Scan for the cell matching the given text and deliver its (x, y) coordinate at center. 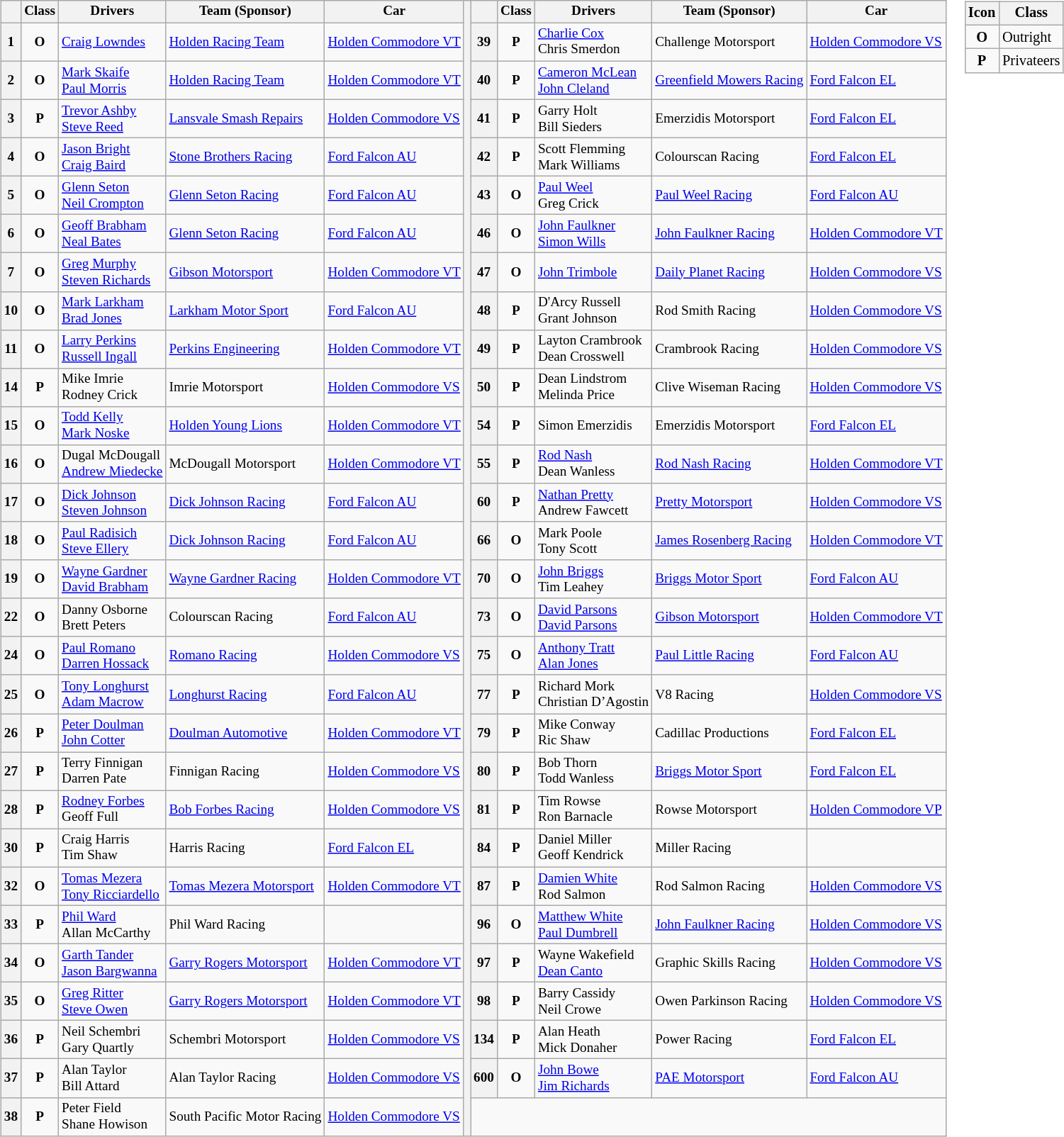
33 (11, 924)
7 (11, 272)
87 (484, 886)
14 (11, 387)
42 (484, 157)
Stone Brothers Racing (245, 157)
Daniel Miller Geoff Kendrick (593, 848)
19 (11, 579)
Doulman Automotive (245, 733)
Lansvale Smash Repairs (245, 118)
46 (484, 234)
50 (484, 387)
22 (11, 617)
Owen Parkinson Racing (729, 1002)
11 (11, 349)
Paul Romano Darren Hossack (112, 656)
Greg Murphy Steven Richards (112, 272)
John Bowe Jim Richards (593, 1078)
Peter Field Shane Howison (112, 1116)
66 (484, 541)
32 (11, 886)
Mark Skaife Paul Morris (112, 80)
Daily Planet Racing (729, 272)
Holden Commodore VP (876, 810)
Larkham Motor Sport (245, 310)
75 (484, 656)
40 (484, 80)
Rod Smith Racing (729, 310)
Garry Holt Bill Sieders (593, 118)
38 (11, 1116)
Craig Lowndes (112, 42)
Holden Young Lions (245, 425)
Schembri Motorsport (245, 1040)
28 (11, 810)
81 (484, 810)
Greenfield Mowers Racing (729, 80)
Tim Rowse Ron Barnacle (593, 810)
Craig Harris Tim Shaw (112, 848)
25 (11, 694)
David Parsons David Parsons (593, 617)
Charlie Cox Chris Smerdon (593, 42)
84 (484, 848)
John Briggs Tim Leahey (593, 579)
Larry Perkins Russell Ingall (112, 349)
Peter Doulman John Cotter (112, 733)
Graphic Skills Racing (729, 963)
Mike Conway Ric Shaw (593, 733)
Anthony Tratt Alan Jones (593, 656)
35 (11, 1002)
Wayne Gardner Racing (245, 579)
Crambrook Racing (729, 349)
Garth Tander Jason Bargwanna (112, 963)
Paul Weel Racing (729, 196)
Romano Racing (245, 656)
Tomas Mezera Motorsport (245, 886)
Rod Nash Racing (729, 464)
Rod Salmon Racing (729, 886)
Damien White Rod Salmon (593, 886)
30 (11, 848)
Alan Taylor Bill Attard (112, 1078)
Dean Lindstrom Melinda Price (593, 387)
41 (484, 118)
54 (484, 425)
6 (11, 234)
98 (484, 1002)
V8 Racing (729, 694)
27 (11, 771)
39 (484, 42)
Geoff Brabham Neal Bates (112, 234)
Jason Bright Craig Baird (112, 157)
Perkins Engineering (245, 349)
18 (11, 541)
Paul Radisich Steve Ellery (112, 541)
Mark Poole Tony Scott (593, 541)
Mark Larkham Brad Jones (112, 310)
Alan Taylor Racing (245, 1078)
Power Racing (729, 1040)
Tomas Mezera Tony Ricciardello (112, 886)
D'Arcy Russell Grant Johnson (593, 310)
Wayne Wakefield Dean Canto (593, 963)
Danny Osborne Brett Peters (112, 617)
Bob Thorn Todd Wanless (593, 771)
Privateers (1031, 61)
43 (484, 196)
Layton Crambrook Dean Crosswell (593, 349)
Longhurst Racing (245, 694)
24 (11, 656)
Todd Kelly Mark Noske (112, 425)
79 (484, 733)
Dugal McDougall Andrew Miedecke (112, 464)
Tony Longhurst Adam Macrow (112, 694)
134 (484, 1040)
16 (11, 464)
Phil Ward Allan McCarthy (112, 924)
55 (484, 464)
Pretty Motorsport (729, 503)
3 (11, 118)
John Trimbole (593, 272)
Simon Emerzidis (593, 425)
Barry Cassidy Neil Crowe (593, 1002)
Greg Ritter Steve Owen (112, 1002)
Alan Heath Mick Donaher (593, 1040)
77 (484, 694)
80 (484, 771)
Wayne Gardner David Brabham (112, 579)
Nathan Pretty Andrew Fawcett (593, 503)
96 (484, 924)
Paul Weel Greg Crick (593, 196)
Paul Little Racing (729, 656)
47 (484, 272)
Harris Racing (245, 848)
Outright (1031, 37)
36 (11, 1040)
15 (11, 425)
John Faulkner Simon Wills (593, 234)
Phil Ward Racing (245, 924)
10 (11, 310)
Icon (982, 13)
Matthew White Paul Dumbrell (593, 924)
Cameron McLean John Cleland (593, 80)
37 (11, 1078)
Richard Mork Christian D’Agostin (593, 694)
2 (11, 80)
Finnigan Racing (245, 771)
49 (484, 349)
Dick Johnson Steven Johnson (112, 503)
Rod Nash Dean Wanless (593, 464)
Miller Racing (729, 848)
17 (11, 503)
5 (11, 196)
34 (11, 963)
97 (484, 963)
Scott Flemming Mark Williams (593, 157)
26 (11, 733)
Neil Schembri Gary Quartly (112, 1040)
70 (484, 579)
Rodney Forbes Geoff Full (112, 810)
Trevor Ashby Steve Reed (112, 118)
4 (11, 157)
Clive Wiseman Racing (729, 387)
Terry Finnigan Darren Pate (112, 771)
Glenn Seton Neil Crompton (112, 196)
48 (484, 310)
South Pacific Motor Racing (245, 1116)
McDougall Motorsport (245, 464)
60 (484, 503)
73 (484, 617)
1 (11, 42)
600 (484, 1078)
Cadillac Productions (729, 733)
Rowse Motorsport (729, 810)
Challenge Motorsport (729, 42)
PAE Motorsport (729, 1078)
Imrie Motorsport (245, 387)
Bob Forbes Racing (245, 810)
James Rosenberg Racing (729, 541)
Mike Imrie Rodney Crick (112, 387)
